Scan for the cell matching the given text and deliver its [x, y] coordinate at center. 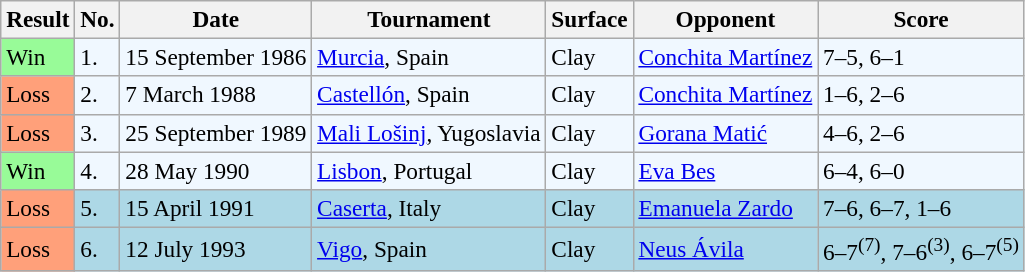
12 July 1993 [216, 249]
Neus Ávila [726, 249]
28 May 1990 [216, 170]
1–6, 2–6 [922, 95]
Gorana Matić [726, 133]
15 September 1986 [216, 57]
7–5, 6–1 [922, 57]
Opponent [726, 19]
4. [98, 170]
7–6, 6–7, 1–6 [922, 208]
5. [98, 208]
6–4, 6–0 [922, 170]
Score [922, 19]
4–6, 2–6 [922, 133]
25 September 1989 [216, 133]
3. [98, 133]
1. [98, 57]
Eva Bes [726, 170]
Murcia, Spain [429, 57]
Emanuela Zardo [726, 208]
15 April 1991 [216, 208]
2. [98, 95]
No. [98, 19]
Tournament [429, 19]
Castellón, Spain [429, 95]
Lisbon, Portugal [429, 170]
6–7(7), 7–6(3), 6–7(5) [922, 249]
7 March 1988 [216, 95]
Mali Lošinj, Yugoslavia [429, 133]
6. [98, 249]
Surface [590, 19]
Result [38, 19]
Caserta, Italy [429, 208]
Vigo, Spain [429, 249]
Date [216, 19]
